Scan for the cell matching the given text and deliver its (X, Y) coordinate at center. 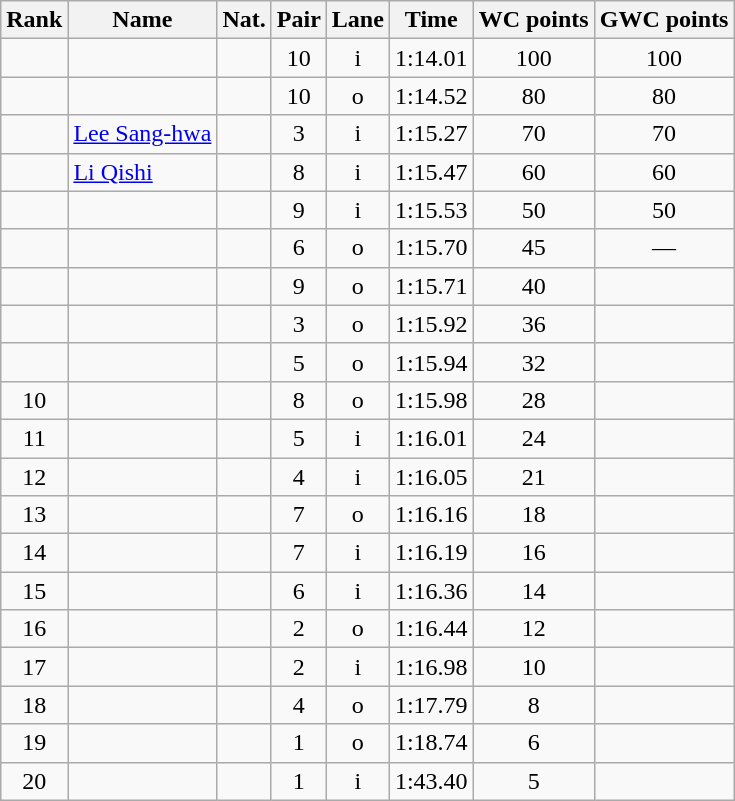
1:15.27 (431, 134)
1:16.98 (431, 667)
Nat. (244, 20)
WC points (534, 20)
1:16.05 (431, 477)
1:16.16 (431, 515)
45 (534, 248)
1:15.70 (431, 248)
1:15.53 (431, 210)
21 (534, 477)
1:16.44 (431, 629)
Rank (34, 20)
— (664, 248)
32 (534, 362)
1:14.52 (431, 96)
1:15.92 (431, 324)
1:16.01 (431, 438)
Lee Sang-hwa (142, 134)
1:17.79 (431, 705)
15 (34, 591)
1:18.74 (431, 743)
Li Qishi (142, 172)
19 (34, 743)
17 (34, 667)
1:16.19 (431, 553)
1:15.47 (431, 172)
20 (34, 781)
1:15.98 (431, 400)
40 (534, 286)
24 (534, 438)
1:14.01 (431, 58)
1:43.40 (431, 781)
1:16.36 (431, 591)
1:15.94 (431, 362)
36 (534, 324)
28 (534, 400)
13 (34, 515)
Name (142, 20)
Pair (298, 20)
11 (34, 438)
1:15.71 (431, 286)
GWC points (664, 20)
Lane (358, 20)
Time (431, 20)
